Find where the given text appears and provide that cell's center as [x, y] coordinate. 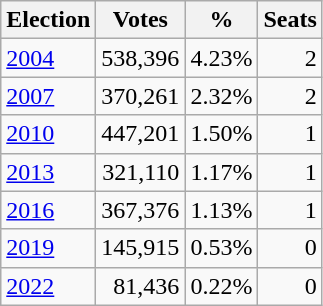
2007 [48, 96]
Election [48, 20]
2016 [48, 210]
% [222, 20]
2019 [48, 248]
538,396 [140, 58]
2.32% [222, 96]
0.53% [222, 248]
370,261 [140, 96]
0.22% [222, 286]
1.50% [222, 134]
367,376 [140, 210]
321,110 [140, 172]
2004 [48, 58]
447,201 [140, 134]
1.13% [222, 210]
2010 [48, 134]
1.17% [222, 172]
4.23% [222, 58]
Seats [290, 20]
2013 [48, 172]
81,436 [140, 286]
Votes [140, 20]
2022 [48, 286]
145,915 [140, 248]
